For the text-containing cell, return its midpoint in (X, Y) coordinate format. 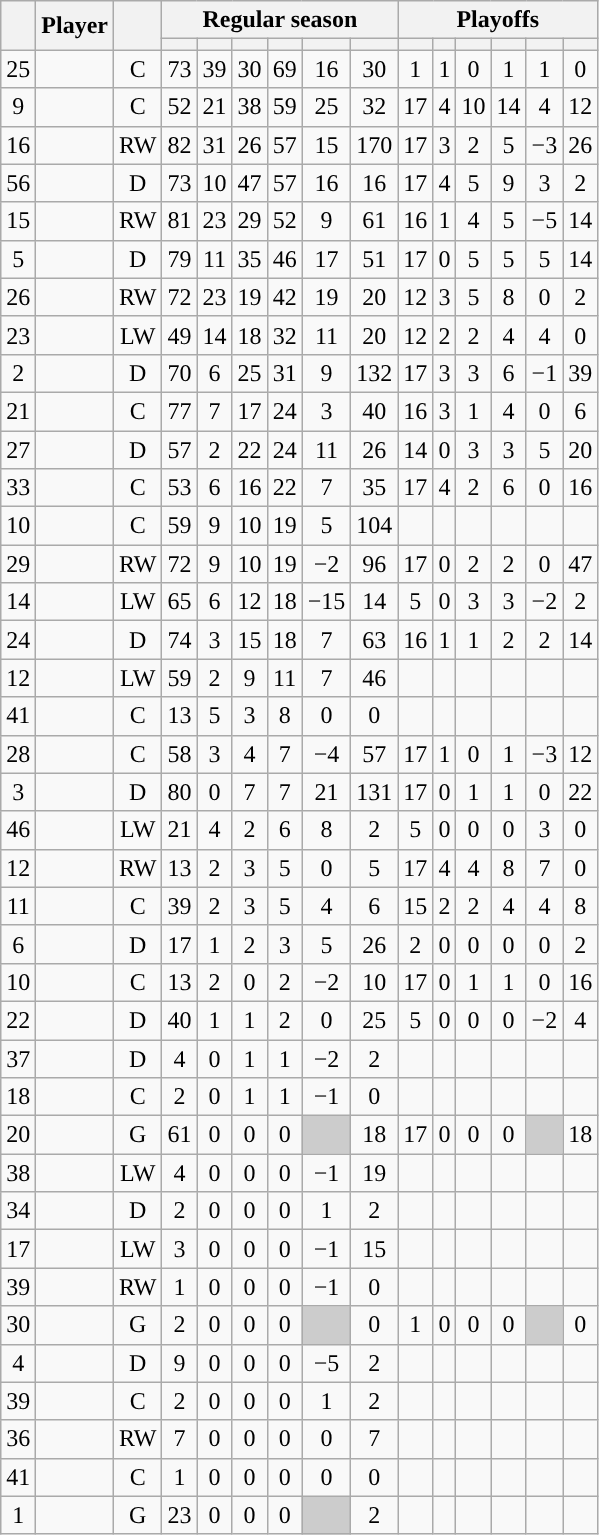
Regular season (280, 20)
28 (18, 754)
81 (180, 221)
104 (374, 526)
53 (180, 488)
Playoffs (498, 20)
80 (180, 792)
−4 (326, 754)
131 (374, 792)
74 (180, 640)
77 (180, 411)
Player (75, 26)
42 (284, 297)
82 (180, 145)
170 (374, 145)
69 (284, 69)
70 (180, 373)
49 (180, 335)
79 (180, 259)
36 (18, 1439)
63 (374, 640)
37 (18, 1059)
65 (180, 602)
96 (374, 564)
27 (18, 449)
34 (18, 1211)
51 (374, 259)
132 (374, 373)
56 (18, 183)
33 (18, 488)
−15 (326, 602)
58 (180, 754)
